Output the (X, Y) coordinate of the center of the cell containing the given text.  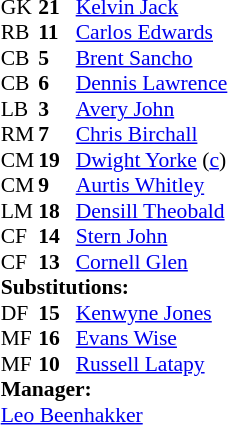
Avery John (152, 109)
RM (20, 135)
Cornell Glen (152, 262)
LM (20, 211)
7 (57, 135)
5 (57, 58)
Carlos Edwards (152, 33)
Brent Sancho (152, 58)
10 (57, 364)
Stern John (152, 237)
Manager: (114, 389)
14 (57, 237)
Dwight Yorke (c) (152, 160)
Chris Birchall (152, 135)
Densill Theobald (152, 211)
RB (20, 33)
3 (57, 109)
Russell Latapy (152, 364)
DF (20, 313)
Aurtis Whitley (152, 185)
16 (57, 339)
LB (20, 109)
6 (57, 83)
Kenwyne Jones (152, 313)
13 (57, 262)
18 (57, 211)
Evans Wise (152, 339)
19 (57, 160)
11 (57, 33)
9 (57, 185)
Dennis Lawrence (152, 83)
15 (57, 313)
Substitutions: (114, 287)
